Return the (x, y) coordinate for the center point of the cell that contains the specified text.  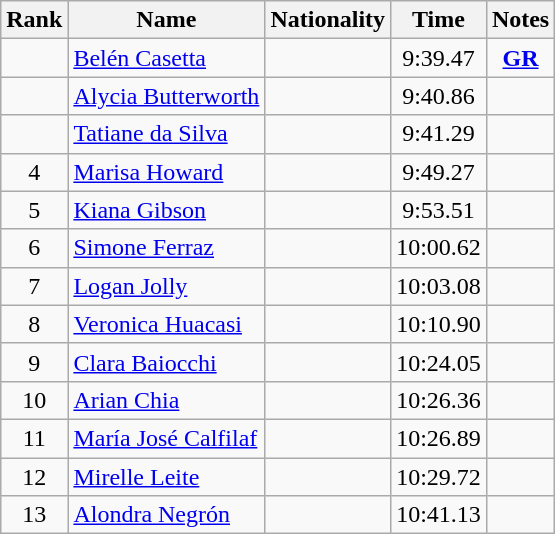
Belén Casetta (166, 58)
Mirelle Leite (166, 477)
Tatiane da Silva (166, 134)
10:41.13 (439, 515)
Name (166, 20)
Marisa Howard (166, 172)
Alycia Butterworth (166, 96)
10:24.05 (439, 362)
11 (34, 438)
10:26.89 (439, 438)
9:49.27 (439, 172)
13 (34, 515)
Arian Chia (166, 400)
Kiana Gibson (166, 210)
Notes (520, 20)
10:03.08 (439, 286)
9:39.47 (439, 58)
Nationality (328, 20)
9:53.51 (439, 210)
Clara Baiocchi (166, 362)
10:29.72 (439, 477)
5 (34, 210)
12 (34, 477)
7 (34, 286)
10:10.90 (439, 324)
10:26.36 (439, 400)
4 (34, 172)
6 (34, 248)
María José Calfilaf (166, 438)
GR (520, 58)
10 (34, 400)
Veronica Huacasi (166, 324)
Time (439, 20)
9 (34, 362)
Simone Ferraz (166, 248)
9:41.29 (439, 134)
8 (34, 324)
9:40.86 (439, 96)
Rank (34, 20)
10:00.62 (439, 248)
Logan Jolly (166, 286)
Alondra Negrón (166, 515)
